Return (X, Y) of the center of cell containing provided text 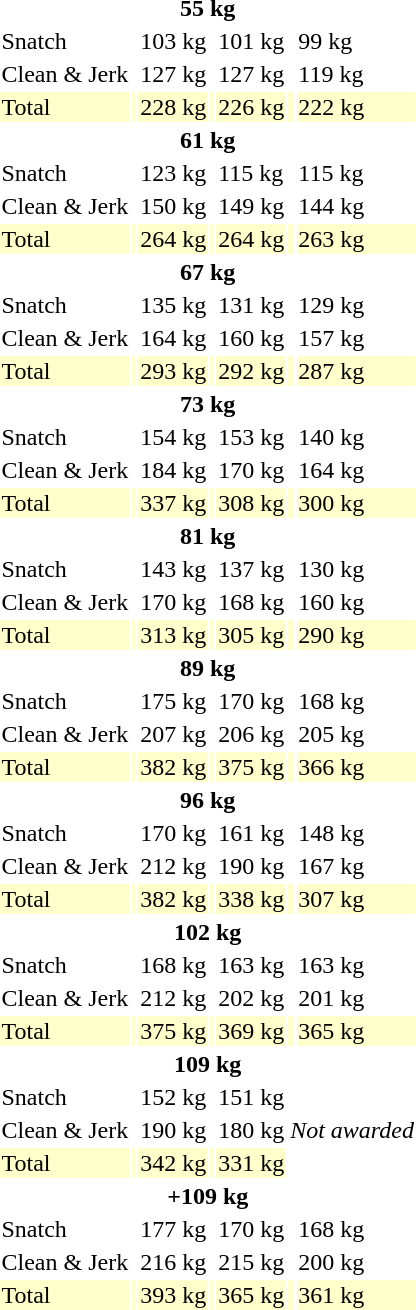
300 kg (356, 503)
184 kg (174, 470)
287 kg (356, 371)
150 kg (174, 206)
200 kg (356, 1262)
207 kg (174, 734)
215 kg (252, 1262)
73 kg (208, 404)
81 kg (208, 536)
101 kg (252, 41)
342 kg (174, 1163)
148 kg (356, 833)
+109 kg (208, 1196)
130 kg (356, 569)
99 kg (356, 41)
154 kg (174, 437)
137 kg (252, 569)
305 kg (252, 635)
Not awarded (352, 1130)
61 kg (208, 140)
338 kg (252, 899)
263 kg (356, 239)
157 kg (356, 338)
228 kg (174, 107)
143 kg (174, 569)
307 kg (356, 899)
161 kg (252, 833)
152 kg (174, 1097)
175 kg (174, 701)
135 kg (174, 305)
102 kg (208, 932)
201 kg (356, 998)
180 kg (252, 1130)
308 kg (252, 503)
361 kg (356, 1295)
293 kg (174, 371)
206 kg (252, 734)
226 kg (252, 107)
67 kg (208, 272)
331 kg (252, 1163)
153 kg (252, 437)
96 kg (208, 800)
205 kg (356, 734)
222 kg (356, 107)
119 kg (356, 74)
290 kg (356, 635)
151 kg (252, 1097)
313 kg (174, 635)
177 kg (174, 1229)
337 kg (174, 503)
144 kg (356, 206)
366 kg (356, 767)
149 kg (252, 206)
89 kg (208, 668)
369 kg (252, 1031)
292 kg (252, 371)
131 kg (252, 305)
129 kg (356, 305)
216 kg (174, 1262)
109 kg (208, 1064)
103 kg (174, 41)
202 kg (252, 998)
393 kg (174, 1295)
123 kg (174, 173)
140 kg (356, 437)
167 kg (356, 866)
